Determine the [x, y] coordinate at the center of the cell enclosing the given text.  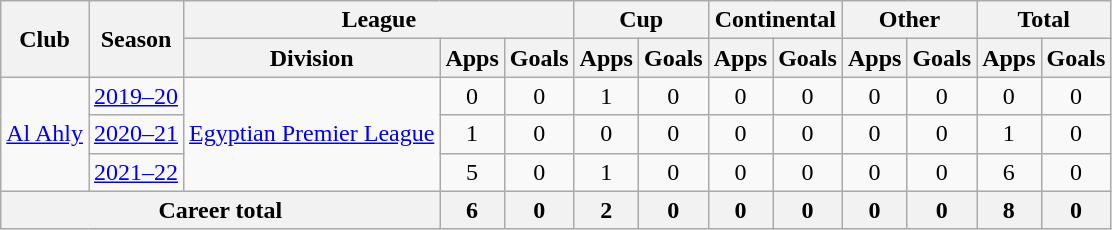
Career total [220, 210]
League [379, 20]
8 [1009, 210]
2019–20 [136, 96]
5 [472, 172]
2020–21 [136, 134]
Club [45, 39]
Egyptian Premier League [312, 134]
Cup [641, 20]
2 [606, 210]
Total [1044, 20]
Al Ahly [45, 134]
Other [909, 20]
Season [136, 39]
2021–22 [136, 172]
Division [312, 58]
Continental [775, 20]
